Return (x, y) of the center of cell containing provided text 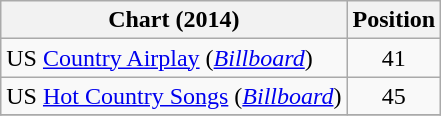
41 (394, 58)
US Country Airplay (Billboard) (174, 58)
US Hot Country Songs (Billboard) (174, 96)
Chart (2014) (174, 20)
45 (394, 96)
Position (394, 20)
